Locate the cell with the specified text and output its (x, y) center coordinate. 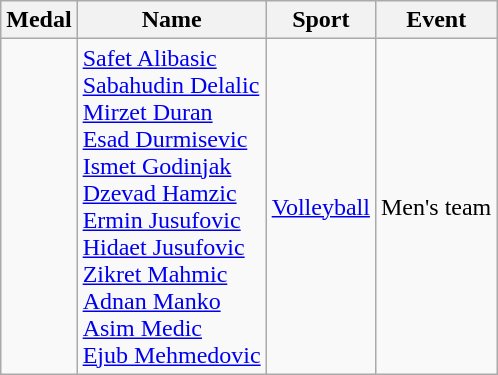
Men's team (436, 206)
Sport (320, 20)
Name (172, 20)
Event (436, 20)
Medal (39, 20)
Volleyball (320, 206)
